Return the [X, Y] coordinate for the center point of the cell that contains the specified text.  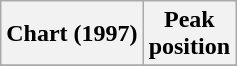
Chart (1997) [72, 34]
Peakposition [189, 34]
